Scan for the cell matching the given text and deliver its [X, Y] coordinate at center. 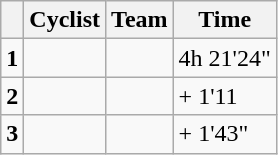
+ 1'11 [224, 96]
2 [12, 96]
Cyclist [65, 20]
Team [140, 20]
Time [224, 20]
1 [12, 58]
3 [12, 134]
+ 1'43" [224, 134]
4h 21'24" [224, 58]
